Extract the [x, y] coordinate from the center of the cell holding the provided text.  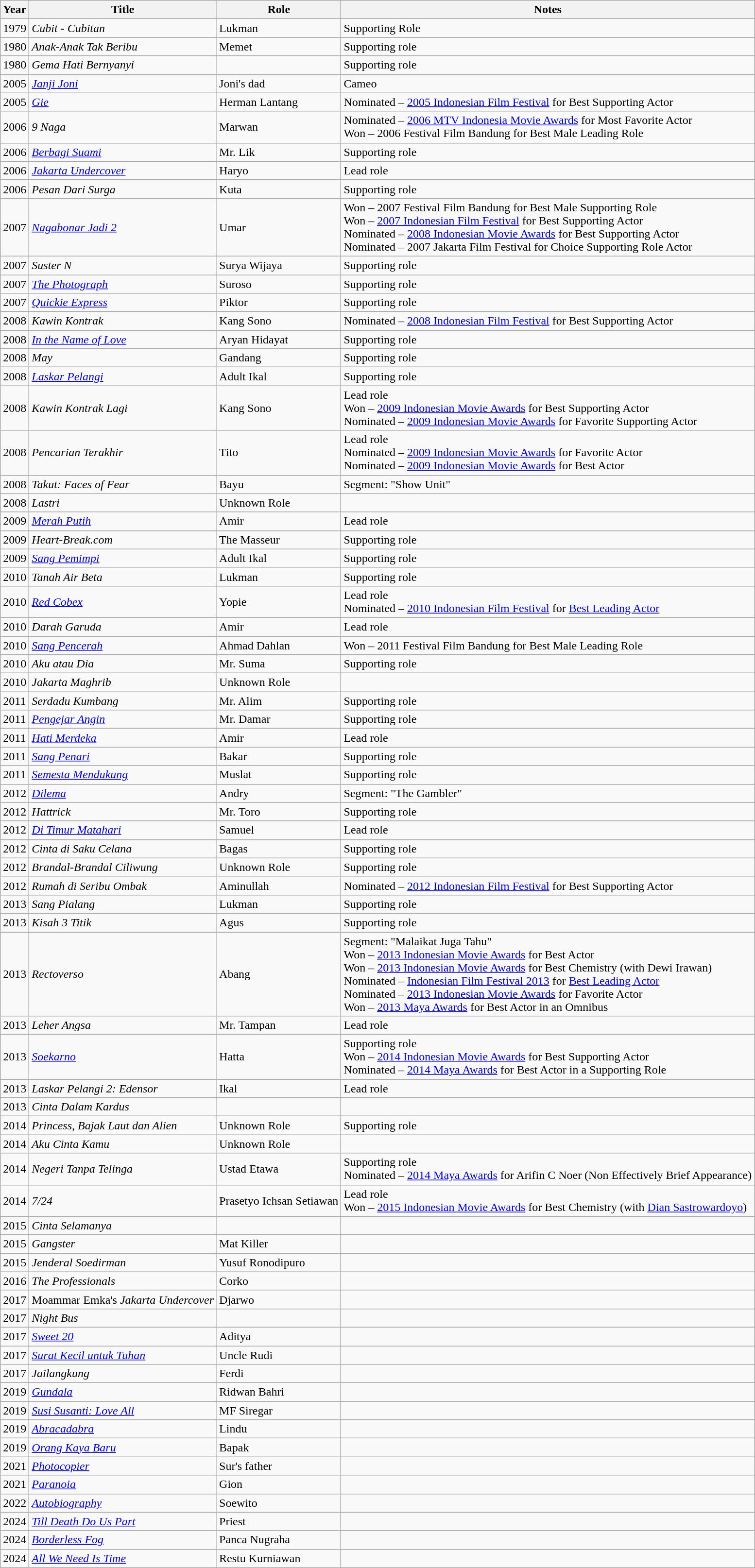
Gie [123, 102]
Aku Cinta Kamu [123, 1144]
Hattrick [123, 812]
Herman Lantang [279, 102]
7/24 [123, 1201]
Nagabonar Jadi 2 [123, 227]
Jenderal Soedirman [123, 1262]
Restu Kurniawan [279, 1558]
Bayu [279, 484]
Pencarian Terakhir [123, 453]
Mr. Tampan [279, 1025]
Leher Angsa [123, 1025]
Kisah 3 Titik [123, 922]
Night Bus [123, 1318]
Cubit - Cubitan [123, 28]
Merah Putih [123, 521]
Tito [279, 453]
Cinta di Saku Celana [123, 849]
Janji Joni [123, 84]
Djarwo [279, 1299]
Sang Penari [123, 756]
Mr. Toro [279, 812]
Aku atau Dia [123, 664]
Andry [279, 793]
Bapak [279, 1448]
Darah Garuda [123, 627]
2022 [15, 1503]
Rumah di Seribu Ombak [123, 886]
Cinta Selamanya [123, 1226]
Supporting Role [548, 28]
Laskar Pelangi [123, 376]
Pesan Dari Surga [123, 189]
Kawin Kontrak [123, 321]
Negeri Tanpa Telinga [123, 1169]
Ahmad Dahlan [279, 646]
MF Siregar [279, 1411]
Memet [279, 47]
The Masseur [279, 540]
Segment: "The Gambler" [548, 793]
Heart-Break.com [123, 540]
Kawin Kontrak Lagi [123, 408]
Susi Susanti: Love All [123, 1411]
Dilema [123, 793]
Piktor [279, 303]
9 Naga [123, 127]
Sang Pencerah [123, 646]
Aryan Hidayat [279, 340]
Nominated – 2005 Indonesian Film Festival for Best Supporting Actor [548, 102]
Paranoia [123, 1484]
Soewito [279, 1503]
Nominated – 2006 MTV Indonesia Movie Awards for Most Favorite ActorWon – 2006 Festival Film Bandung for Best Male Leading Role [548, 127]
Red Cobex [123, 601]
Suster N [123, 265]
Umar [279, 227]
Abracadabra [123, 1429]
Supporting roleWon – 2014 Indonesian Movie Awards for Best Supporting ActorNominated – 2014 Maya Awards for Best Actor in a Supporting Role [548, 1057]
Di Timur Matahari [123, 830]
Cinta Dalam Kardus [123, 1107]
Brandal-Brandal Ciliwung [123, 867]
Title [123, 10]
Serdadu Kumbang [123, 701]
Jakarta Undercover [123, 170]
Kuta [279, 189]
Takut: Faces of Fear [123, 484]
Ferdi [279, 1374]
Moammar Emka's Jakarta Undercover [123, 1299]
Semesta Mendukung [123, 775]
Supporting roleNominated – 2014 Maya Awards for Arifin C Noer (Non Effectively Brief Appearance) [548, 1169]
Nominated – 2012 Indonesian Film Festival for Best Supporting Actor [548, 886]
The Professionals [123, 1281]
Rectoverso [123, 973]
Abang [279, 973]
Marwan [279, 127]
Mr. Lik [279, 152]
Bagas [279, 849]
Uncle Rudi [279, 1355]
The Photograph [123, 284]
Lead roleNominated – 2010 Indonesian Film Festival for Best Leading Actor [548, 601]
Hatta [279, 1057]
Sur's father [279, 1466]
Lead roleNominated – 2009 Indonesian Movie Awards for Favorite ActorNominated – 2009 Indonesian Movie Awards for Best Actor [548, 453]
Joni's dad [279, 84]
Ridwan Bahri [279, 1392]
Sang Pemimpi [123, 558]
Priest [279, 1521]
Nominated – 2008 Indonesian Film Festival for Best Supporting Actor [548, 321]
Till Death Do Us Part [123, 1521]
Princess, Bajak Laut dan Alien [123, 1125]
Lindu [279, 1429]
Mr. Suma [279, 664]
Jakarta Maghrib [123, 682]
Sang Pialang [123, 904]
Lastri [123, 503]
Tanah Air Beta [123, 577]
Orang Kaya Baru [123, 1448]
All We Need Is Time [123, 1558]
Jailangkung [123, 1374]
Cameo [548, 84]
Photocopier [123, 1466]
Soekarno [123, 1057]
Panca Nugraha [279, 1540]
Pengejar Angin [123, 719]
Won – 2011 Festival Film Bandung for Best Male Leading Role [548, 646]
Prasetyo Ichsan Setiawan [279, 1201]
Bakar [279, 756]
Yopie [279, 601]
Ustad Etawa [279, 1169]
Gangster [123, 1244]
Agus [279, 922]
Autobiography [123, 1503]
Lead roleWon – 2009 Indonesian Movie Awards for Best Supporting ActorNominated – 2009 Indonesian Movie Awards for Favorite Supporting Actor [548, 408]
Notes [548, 10]
Segment: "Show Unit" [548, 484]
Surya Wijaya [279, 265]
2016 [15, 1281]
Aminullah [279, 886]
1979 [15, 28]
Borderless Fog [123, 1540]
Corko [279, 1281]
May [123, 358]
In the Name of Love [123, 340]
Mat Killer [279, 1244]
Muslat [279, 775]
Quickie Express [123, 303]
Samuel [279, 830]
Anak-Anak Tak Beribu [123, 47]
Haryo [279, 170]
Gema Hati Bernyanyi [123, 65]
Gandang [279, 358]
Berbagi Suami [123, 152]
Laskar Pelangi 2: Edensor [123, 1089]
Ikal [279, 1089]
Yusuf Ronodipuro [279, 1262]
Suroso [279, 284]
Year [15, 10]
Surat Kecil untuk Tuhan [123, 1355]
Aditya [279, 1336]
Gundala [123, 1392]
Gion [279, 1484]
Role [279, 10]
Mr. Damar [279, 719]
Sweet 20 [123, 1336]
Mr. Alim [279, 701]
Lead role Won – 2015 Indonesian Movie Awards for Best Chemistry (with Dian Sastrowardoyo) [548, 1201]
Hati Merdeka [123, 738]
